Locate the cell with the specified text and output its (X, Y) center coordinate. 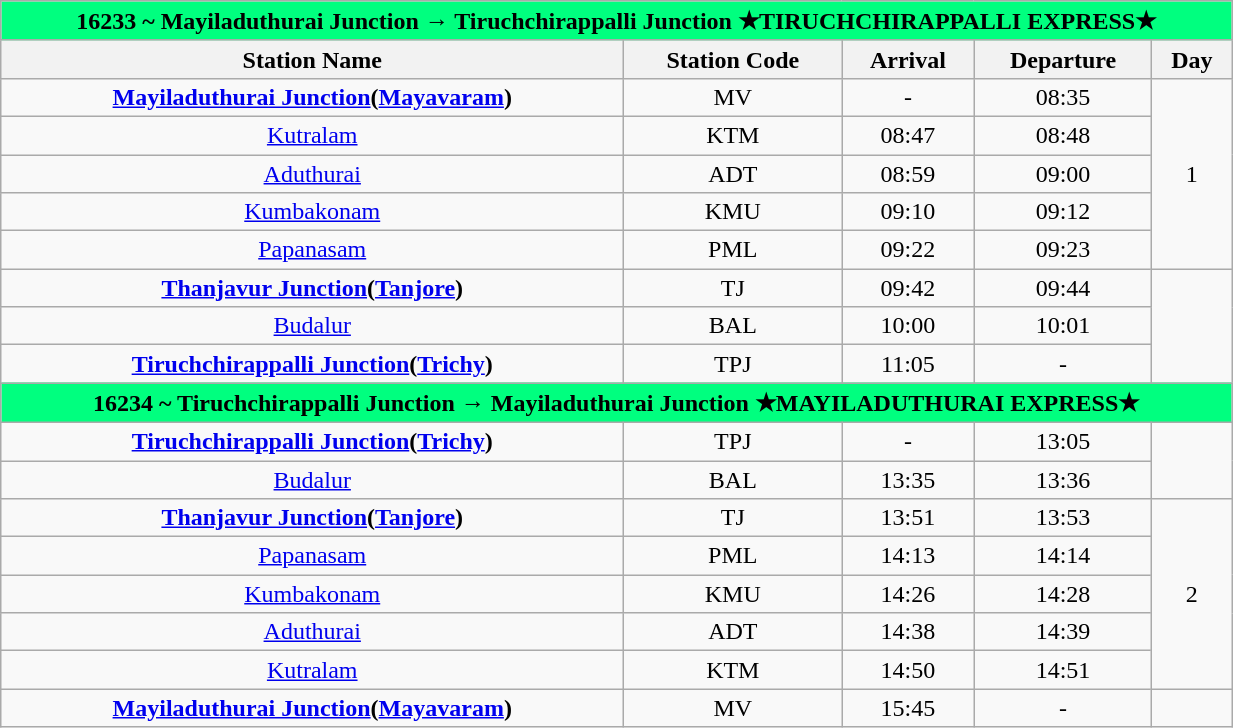
13:05 (1063, 441)
Day (1192, 59)
15:45 (908, 708)
13:36 (1063, 479)
14:13 (908, 556)
08:35 (1063, 97)
13:51 (908, 518)
14:51 (1063, 670)
Arrival (908, 59)
13:35 (908, 479)
11:05 (908, 364)
Station Code (733, 59)
09:22 (908, 250)
10:01 (1063, 326)
09:23 (1063, 250)
14:39 (1063, 632)
08:47 (908, 135)
16234 ~ Tiruchchirappalli Junction → Mayiladuthurai Junction ★MAYILADUTHURAI EXPRESS★ (616, 403)
16233 ~ Mayiladuthurai Junction → Tiruchchirappalli Junction ★TIRUCHCHIRAPPALLI EXPRESS★ (616, 21)
14:14 (1063, 556)
09:42 (908, 288)
2 (1192, 594)
14:28 (1063, 594)
08:48 (1063, 135)
1 (1192, 173)
09:10 (908, 212)
14:26 (908, 594)
14:38 (908, 632)
Departure (1063, 59)
14:50 (908, 670)
09:00 (1063, 173)
13:53 (1063, 518)
Station Name (312, 59)
08:59 (908, 173)
09:44 (1063, 288)
09:12 (1063, 212)
10:00 (908, 326)
